Provide the (x, y) coordinate of the cell's center where the given text is located.  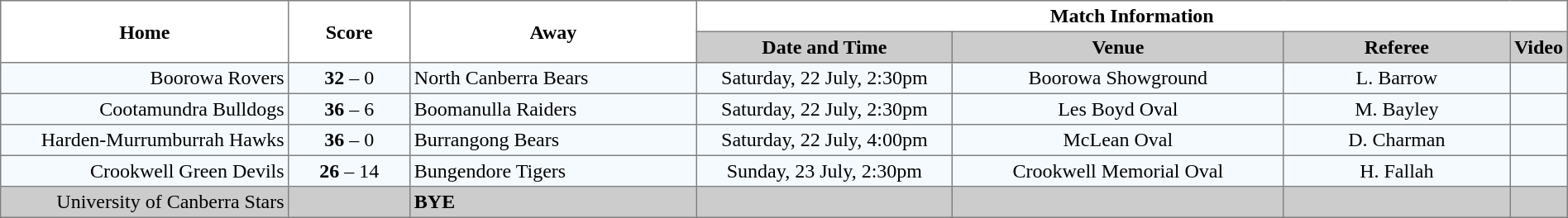
Les Boyd Oval (1118, 109)
D. Charman (1397, 140)
Boorowa Rovers (145, 78)
Crookwell Green Devils (145, 171)
University of Canberra Stars (145, 202)
32 – 0 (349, 78)
36 – 6 (349, 109)
Crookwell Memorial Oval (1118, 171)
North Canberra Bears (554, 78)
Venue (1118, 47)
Video (1539, 47)
McLean Oval (1118, 140)
Burrangong Bears (554, 140)
Cootamundra Bulldogs (145, 109)
Away (554, 31)
Bungendore Tigers (554, 171)
Home (145, 31)
Match Information (1131, 17)
Sunday, 23 July, 2:30pm (824, 171)
Boorowa Showground (1118, 78)
H. Fallah (1397, 171)
Date and Time (824, 47)
Referee (1397, 47)
Boomanulla Raiders (554, 109)
36 – 0 (349, 140)
Score (349, 31)
L. Barrow (1397, 78)
Saturday, 22 July, 4:00pm (824, 140)
M. Bayley (1397, 109)
BYE (554, 202)
26 – 14 (349, 171)
Harden-Murrumburrah Hawks (145, 140)
